Detect which cell encompasses the target text, then output its [x, y] center coordinate. 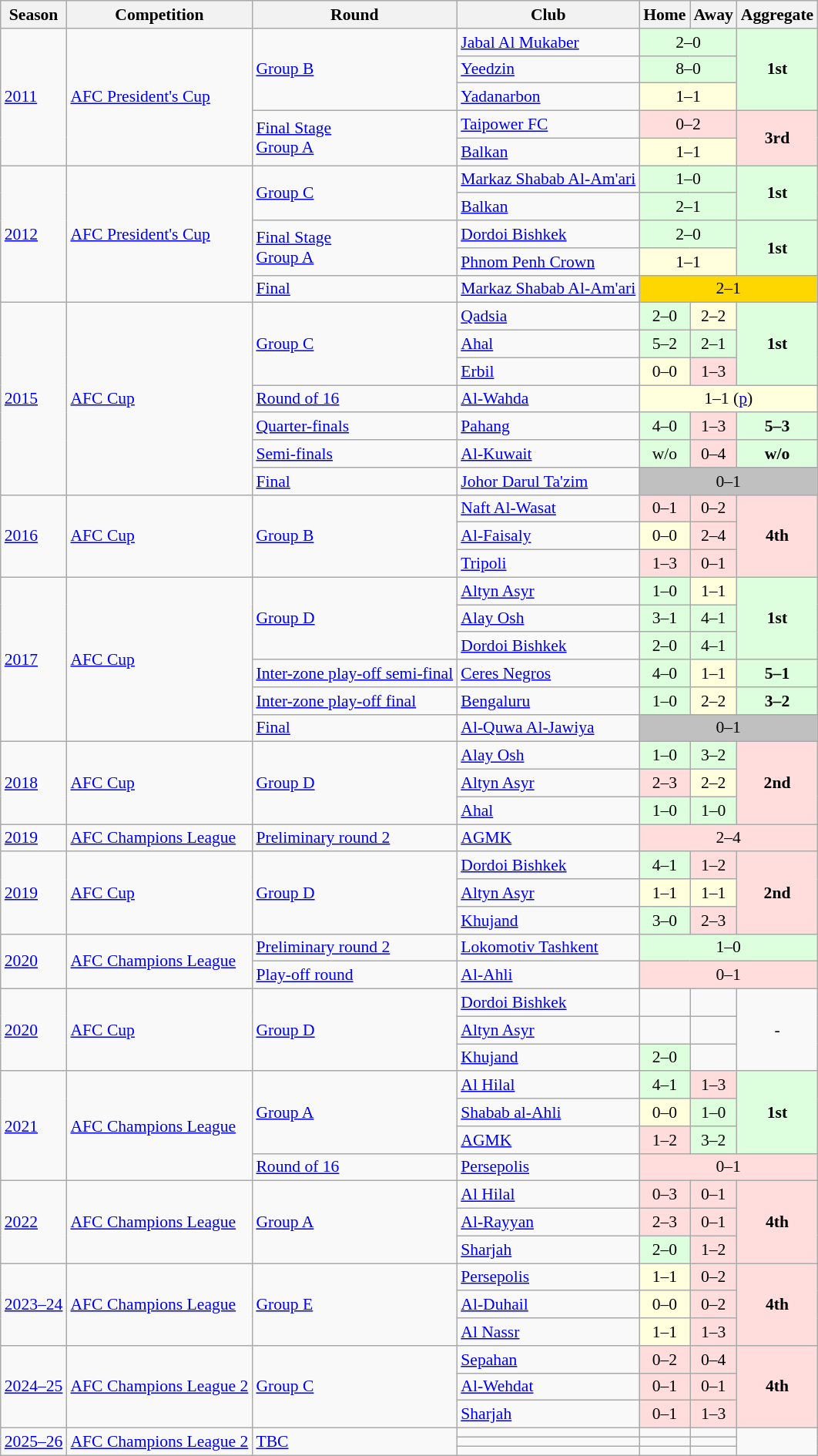
2023–24 [34, 1305]
5–3 [777, 427]
5–1 [777, 673]
Al-Wehdat [548, 1387]
Group E [354, 1305]
Sepahan [548, 1360]
Away [713, 15]
Inter-zone play-off semi-final [354, 673]
8–0 [689, 69]
Season [34, 15]
3rd [777, 139]
Pahang [548, 427]
2017 [34, 659]
Inter-zone play-off final [354, 701]
Johor Darul Ta'zim [548, 481]
2018 [34, 783]
Taipower FC [548, 125]
2021 [34, 1126]
Qadsia [548, 317]
- [777, 1031]
5–2 [664, 344]
Al-Duhail [548, 1305]
Bengaluru [548, 701]
2015 [34, 399]
Erbil [548, 371]
Al-Ahli [548, 975]
Yadanarbon [548, 97]
1–1 (p) [729, 399]
2012 [34, 234]
0–3 [664, 1195]
TBC [354, 1442]
Club [548, 15]
2011 [34, 97]
Al-Quwa Al-Jawiya [548, 728]
Semi-finals [354, 454]
3–1 [664, 619]
Shabab al-Ahli [548, 1112]
Al-Faisaly [548, 536]
2024–25 [34, 1387]
Naft Al-Wasat [548, 508]
Play-off round [354, 975]
3–0 [664, 921]
Al-Wahda [548, 399]
2025–26 [34, 1442]
Al-Kuwait [548, 454]
Yeedzin [548, 69]
2016 [34, 536]
Round [354, 15]
Al Nassr [548, 1332]
Al-Rayyan [548, 1223]
Quarter-finals [354, 427]
2022 [34, 1222]
Lokomotiv Tashkent [548, 948]
Aggregate [777, 15]
Ceres Negros [548, 673]
Home [664, 15]
Competition [159, 15]
Tripoli [548, 564]
Jabal Al Mukaber [548, 42]
Phnom Penh Crown [548, 262]
